Find where the given text appears and provide that cell's center as [x, y] coordinate. 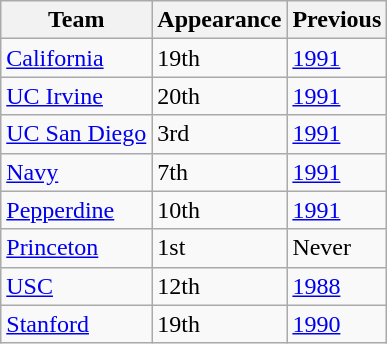
UC Irvine [76, 96]
Team [76, 20]
Princeton [76, 248]
Navy [76, 172]
12th [220, 286]
Appearance [220, 20]
1988 [337, 286]
3rd [220, 134]
Stanford [76, 324]
Previous [337, 20]
20th [220, 96]
UC San Diego [76, 134]
Pepperdine [76, 210]
10th [220, 210]
California [76, 58]
Never [337, 248]
1st [220, 248]
USC [76, 286]
1990 [337, 324]
7th [220, 172]
